Extract the (x, y) coordinate from the center of the cell holding the provided text.  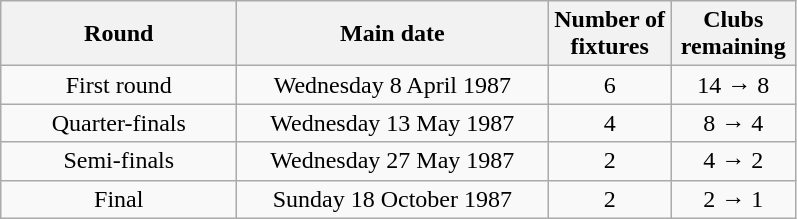
Wednesday 13 May 1987 (392, 123)
2 → 1 (733, 199)
Clubs remaining (733, 34)
Sunday 18 October 1987 (392, 199)
Wednesday 8 April 1987 (392, 85)
Number of fixtures (610, 34)
8 → 4 (733, 123)
4 → 2 (733, 161)
Main date (392, 34)
Quarter-finals (119, 123)
14 → 8 (733, 85)
Final (119, 199)
Semi-finals (119, 161)
Wednesday 27 May 1987 (392, 161)
Round (119, 34)
First round (119, 85)
4 (610, 123)
6 (610, 85)
